Pinpoint the cell where the given text exists, returning its (X, Y) midpoint coordinate. 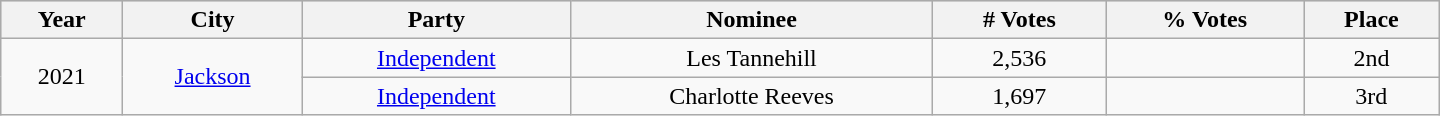
Party (436, 20)
3rd (1372, 96)
1,697 (1020, 96)
2021 (62, 77)
City (213, 20)
Place (1372, 20)
Charlotte Reeves (752, 96)
2,536 (1020, 58)
% Votes (1205, 20)
# Votes (1020, 20)
Nominee (752, 20)
Jackson (213, 77)
Year (62, 20)
2nd (1372, 58)
Les Tannehill (752, 58)
